Locate the cell with the specified text and output its (X, Y) center coordinate. 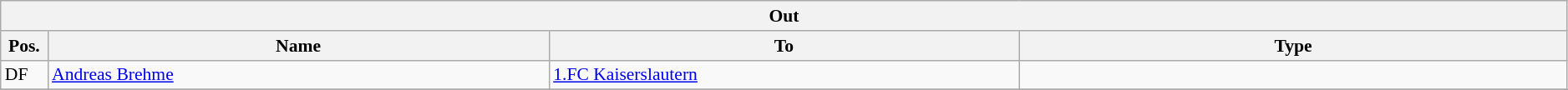
Name (298, 46)
Andreas Brehme (298, 75)
1.FC Kaiserslautern (784, 75)
To (784, 46)
Type (1293, 46)
Pos. (24, 46)
DF (24, 75)
Out (784, 16)
